Scan for the cell matching the given text and deliver its [x, y] coordinate at center. 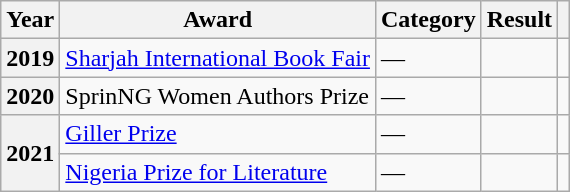
Award [218, 20]
Category [428, 20]
Sharjah International Book Fair [218, 58]
Giller Prize [218, 134]
Result [519, 20]
2020 [30, 96]
Year [30, 20]
SprinNG Women Authors Prize [218, 96]
2019 [30, 58]
2021 [30, 153]
Nigeria Prize for Literature [218, 172]
